Extract the (X, Y) coordinate from the center of the cell holding the provided text.  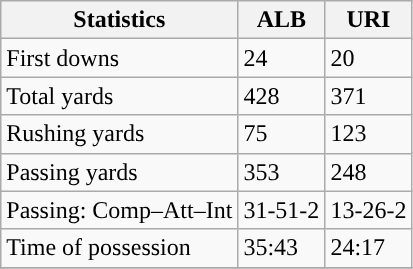
Passing: Comp–Att–Int (120, 210)
24 (282, 58)
First downs (120, 58)
Total yards (120, 96)
Time of possession (120, 248)
428 (282, 96)
31-51-2 (282, 210)
371 (368, 96)
Statistics (120, 20)
353 (282, 172)
Rushing yards (120, 134)
248 (368, 172)
24:17 (368, 248)
75 (282, 134)
123 (368, 134)
URI (368, 20)
ALB (282, 20)
Passing yards (120, 172)
13-26-2 (368, 210)
35:43 (282, 248)
20 (368, 58)
